Return [X, Y] of the center of cell containing provided text 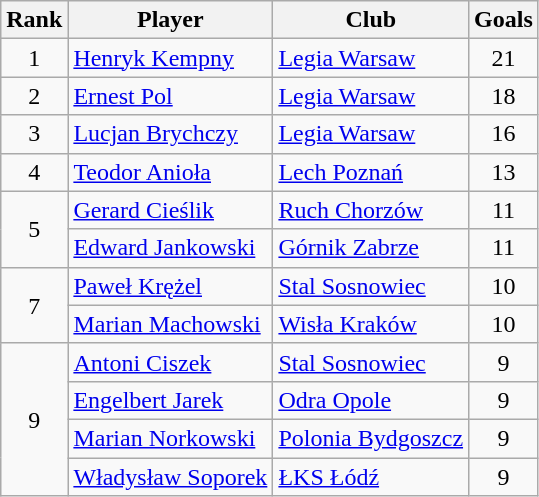
2 [34, 96]
21 [504, 58]
Edward Jankowski [170, 248]
18 [504, 96]
13 [504, 172]
Lech Poznań [371, 172]
Paweł Krężel [170, 286]
Goals [504, 20]
Odra Opole [371, 400]
Club [371, 20]
16 [504, 134]
Górnik Zabrze [371, 248]
Ernest Pol [170, 96]
1 [34, 58]
5 [34, 229]
Player [170, 20]
Gerard Cieślik [170, 210]
Wisła Kraków [371, 324]
7 [34, 305]
Antoni Ciszek [170, 362]
Marian Machowski [170, 324]
3 [34, 134]
4 [34, 172]
Ruch Chorzów [371, 210]
Engelbert Jarek [170, 400]
Marian Norkowski [170, 438]
Lucjan Brychczy [170, 134]
ŁKS Łódź [371, 477]
Teodor Anioła [170, 172]
Henryk Kempny [170, 58]
Rank [34, 20]
Władysław Soporek [170, 477]
Polonia Bydgoszcz [371, 438]
